Output the (x, y) coordinate of the center of the cell containing the given text.  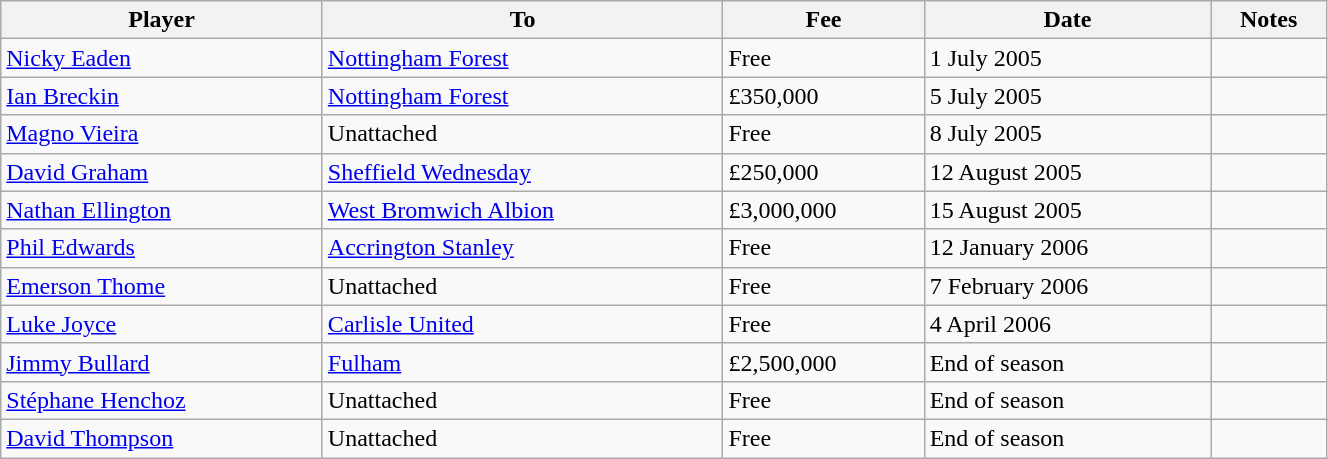
Stéphane Henchoz (162, 400)
Sheffield Wednesday (522, 172)
1 July 2005 (1068, 58)
Nicky Eaden (162, 58)
12 January 2006 (1068, 248)
7 February 2006 (1068, 286)
12 August 2005 (1068, 172)
West Bromwich Albion (522, 210)
Date (1068, 20)
Magno Vieira (162, 134)
Player (162, 20)
4 April 2006 (1068, 324)
Fee (824, 20)
David Graham (162, 172)
Notes (1269, 20)
Emerson Thome (162, 286)
£250,000 (824, 172)
Fulham (522, 362)
£350,000 (824, 96)
£3,000,000 (824, 210)
£2,500,000 (824, 362)
Accrington Stanley (522, 248)
Nathan Ellington (162, 210)
Carlisle United (522, 324)
Jimmy Bullard (162, 362)
8 July 2005 (1068, 134)
Phil Edwards (162, 248)
David Thompson (162, 438)
Ian Breckin (162, 96)
5 July 2005 (1068, 96)
15 August 2005 (1068, 210)
Luke Joyce (162, 324)
To (522, 20)
